Pinpoint the cell where the given text exists, returning its (X, Y) midpoint coordinate. 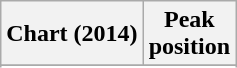
Peakposition (189, 34)
Chart (2014) (72, 34)
